From the cell containing the given text, extract its center point as (X, Y) coordinate. 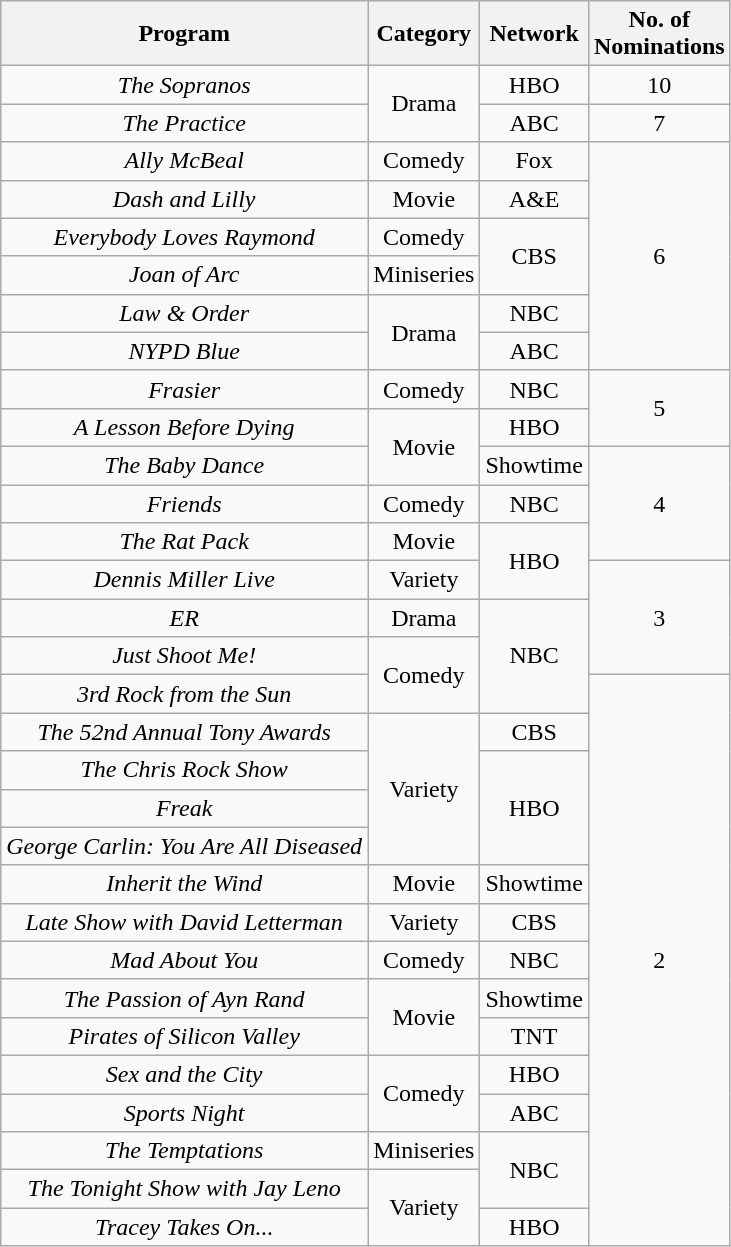
Just Shoot Me! (184, 656)
Dash and Lilly (184, 199)
ER (184, 618)
The Temptations (184, 1151)
Ally McBeal (184, 161)
Everybody Loves Raymond (184, 237)
7 (659, 123)
3rd Rock from the Sun (184, 694)
The Chris Rock Show (184, 770)
The Passion of Ayn Rand (184, 998)
Dennis Miller Live (184, 580)
Law & Order (184, 313)
The Rat Pack (184, 542)
Category (424, 34)
6 (659, 256)
Tracey Takes On... (184, 1227)
Freak (184, 808)
Late Show with David Letterman (184, 922)
George Carlin: You Are All Diseased (184, 846)
Sex and the City (184, 1074)
5 (659, 408)
The Tonight Show with Jay Leno (184, 1189)
The Practice (184, 123)
3 (659, 618)
Program (184, 34)
A&E (534, 199)
The Baby Dance (184, 465)
Fox (534, 161)
Frasier (184, 389)
Pirates of Silicon Valley (184, 1036)
No. ofNominations (659, 34)
2 (659, 960)
A Lesson Before Dying (184, 427)
The Sopranos (184, 85)
Inherit the Wind (184, 884)
Sports Night (184, 1113)
Mad About You (184, 960)
4 (659, 503)
Friends (184, 503)
TNT (534, 1036)
Joan of Arc (184, 275)
The 52nd Annual Tony Awards (184, 732)
NYPD Blue (184, 351)
10 (659, 85)
Network (534, 34)
